Search for the cell housing the specified text and yield its [x, y] center coordinate. 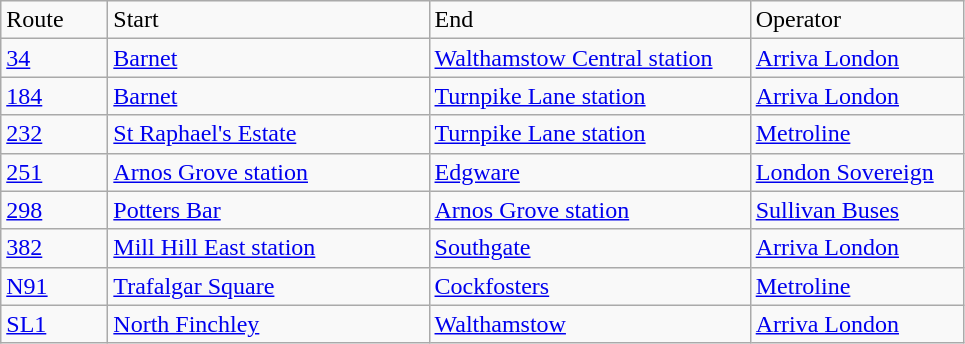
Trafalgar Square [268, 286]
Mill Hill East station [268, 248]
298 [54, 210]
SL1 [54, 324]
232 [54, 134]
London Sovereign [857, 172]
Cockfosters [590, 286]
North Finchley [268, 324]
Route [54, 20]
End [590, 20]
184 [54, 96]
Walthamstow Central station [590, 58]
Operator [857, 20]
Edgware [590, 172]
Start [268, 20]
N91 [54, 286]
251 [54, 172]
Potters Bar [268, 210]
Walthamstow [590, 324]
382 [54, 248]
St Raphael's Estate [268, 134]
Sullivan Buses [857, 210]
Southgate [590, 248]
34 [54, 58]
